From the cell containing the given text, extract its center point as (x, y) coordinate. 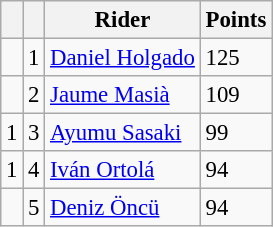
109 (236, 95)
Daniel Holgado (122, 58)
99 (236, 133)
Iván Ortolá (122, 170)
5 (34, 208)
Rider (122, 20)
Deniz Öncü (122, 208)
125 (236, 58)
3 (34, 133)
2 (34, 95)
Jaume Masià (122, 95)
4 (34, 170)
Ayumu Sasaki (122, 133)
Points (236, 20)
